For the text-containing cell, return its midpoint in [x, y] coordinate format. 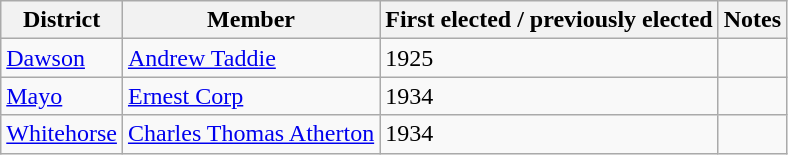
Charles Thomas Atherton [250, 134]
Ernest Corp [250, 96]
Member [250, 20]
Mayo [62, 96]
Whitehorse [62, 134]
Andrew Taddie [250, 58]
District [62, 20]
Dawson [62, 58]
Notes [752, 20]
1925 [550, 58]
First elected / previously elected [550, 20]
